Output the (x, y) coordinate of the center of the cell containing the given text.  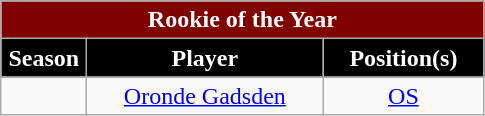
Oronde Gadsden (205, 96)
Rookie of the Year (242, 20)
Season (44, 58)
Position(s) (404, 58)
OS (404, 96)
Player (205, 58)
